Capture the cell that displays the provided text and extract its [x, y] central coordinate. 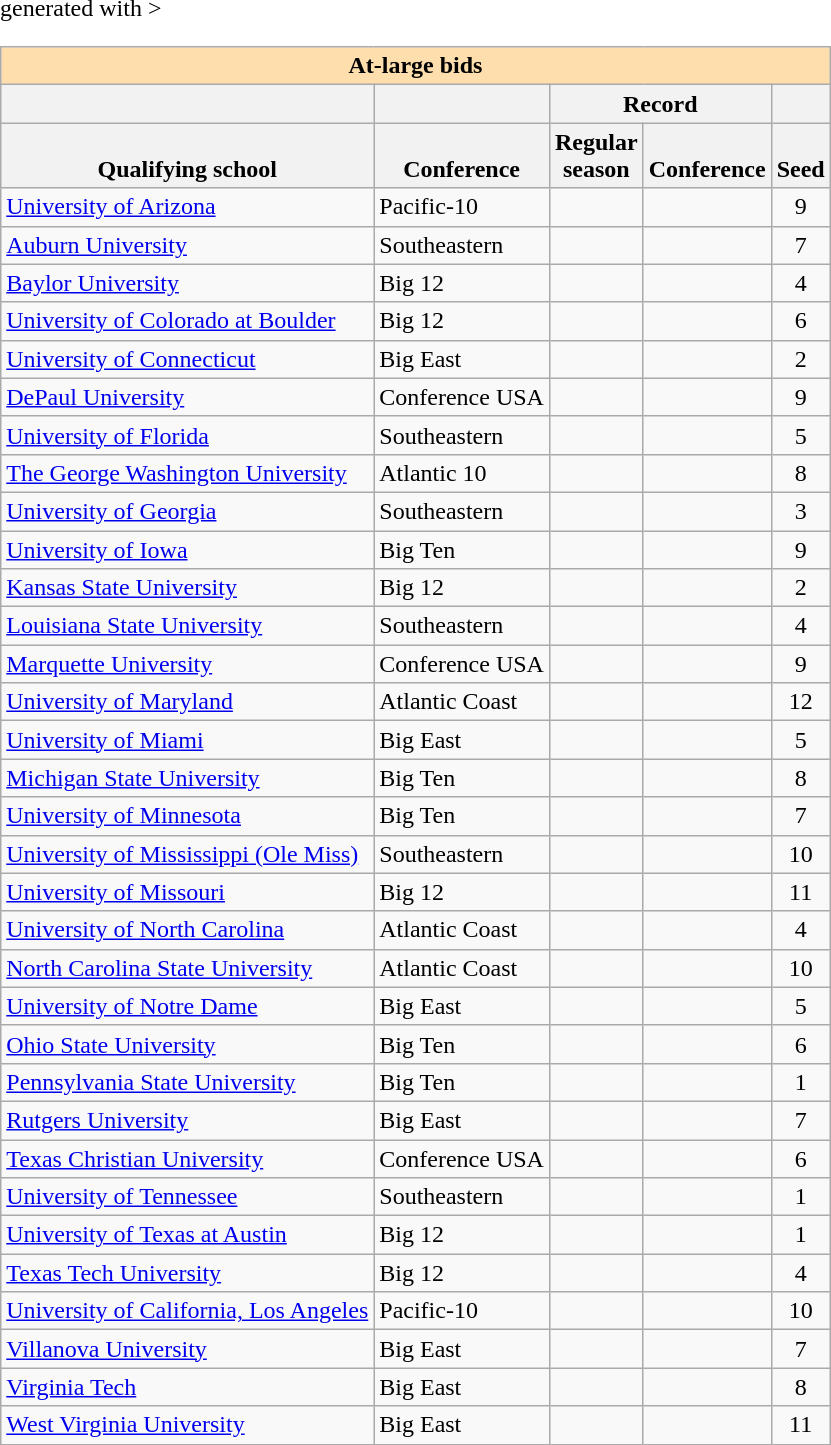
University of Florida [188, 435]
Kansas State University [188, 588]
University of Iowa [188, 549]
University of Texas at Austin [188, 1235]
DePaul University [188, 397]
Virginia Tech [188, 1387]
University of Maryland [188, 702]
North Carolina State University [188, 968]
Louisiana State University [188, 626]
University of Missouri [188, 892]
Auburn University [188, 245]
Villanova University [188, 1349]
The George Washington University [188, 473]
West Virginia University [188, 1425]
University of Minnesota [188, 816]
University of Notre Dame [188, 1006]
Texas Christian University [188, 1159]
Ohio State University [188, 1044]
Rutgers University [188, 1120]
12 [800, 702]
University of Georgia [188, 511]
At-large bids [416, 66]
Michigan State University [188, 778]
Record [660, 104]
Seed [800, 156]
University of North Carolina [188, 930]
University of Colorado at Boulder [188, 321]
University of Mississippi (Ole Miss) [188, 854]
Pennsylvania State University [188, 1082]
Atlantic 10 [462, 473]
University of California, Los Angeles [188, 1311]
University of Arizona [188, 207]
Baylor University [188, 283]
3 [800, 511]
Marquette University [188, 664]
Qualifying school [188, 156]
Texas Tech University [188, 1273]
Regular season [596, 156]
University of Connecticut [188, 359]
University of Tennessee [188, 1197]
University of Miami [188, 740]
